Return [X, Y] of the center of cell containing provided text 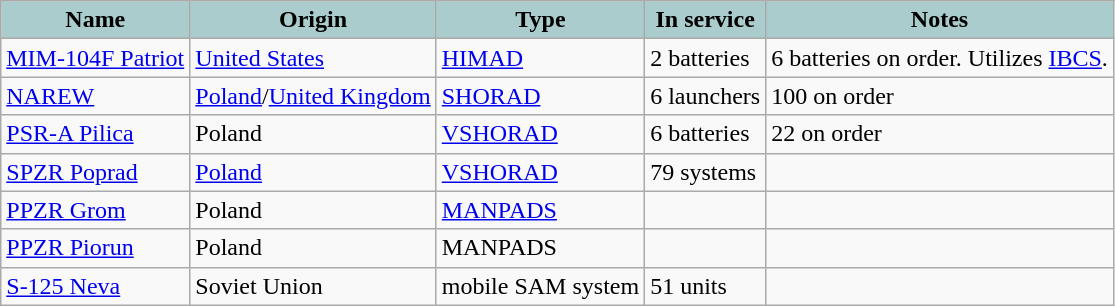
S-125 Neva [96, 286]
Poland/United Kingdom [313, 96]
Type [540, 20]
In service [706, 20]
6 launchers [706, 96]
Soviet Union [313, 286]
6 batteries [706, 134]
22 on order [940, 134]
6 batteries on order. Utilizes IBCS. [940, 58]
SPZR Poprad [96, 172]
PPZR Grom [96, 210]
Origin [313, 20]
Notes [940, 20]
100 on order [940, 96]
Name [96, 20]
2 batteries [706, 58]
mobile SAM system [540, 286]
79 systems [706, 172]
HIMAD [540, 58]
51 units [706, 286]
SHORAD [540, 96]
PPZR Piorun [96, 248]
United States [313, 58]
NAREW [96, 96]
PSR-A Pilica [96, 134]
MIM-104F Patriot [96, 58]
